Search for the cell housing the specified text and yield its [x, y] center coordinate. 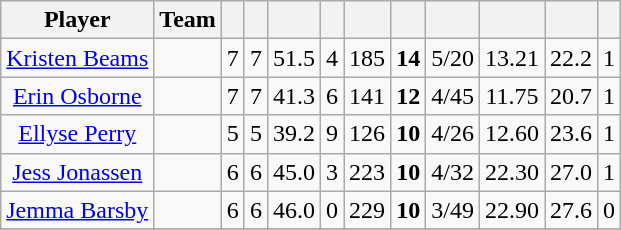
Ellyse Perry [78, 134]
14 [408, 58]
9 [332, 134]
41.3 [294, 96]
22.30 [512, 172]
12 [408, 96]
141 [368, 96]
4 [332, 58]
4/26 [453, 134]
45.0 [294, 172]
27.0 [570, 172]
11.75 [512, 96]
Player [78, 20]
Erin Osborne [78, 96]
51.5 [294, 58]
3 [332, 172]
Jess Jonassen [78, 172]
20.7 [570, 96]
Team [188, 20]
27.6 [570, 210]
3/49 [453, 210]
185 [368, 58]
22.90 [512, 210]
46.0 [294, 210]
126 [368, 134]
39.2 [294, 134]
12.60 [512, 134]
5/20 [453, 58]
Kristen Beams [78, 58]
223 [368, 172]
23.6 [570, 134]
4/32 [453, 172]
13.21 [512, 58]
229 [368, 210]
Jemma Barsby [78, 210]
22.2 [570, 58]
4/45 [453, 96]
